Identify which cell holds the provided text, then report its [X, Y] central coordinate. 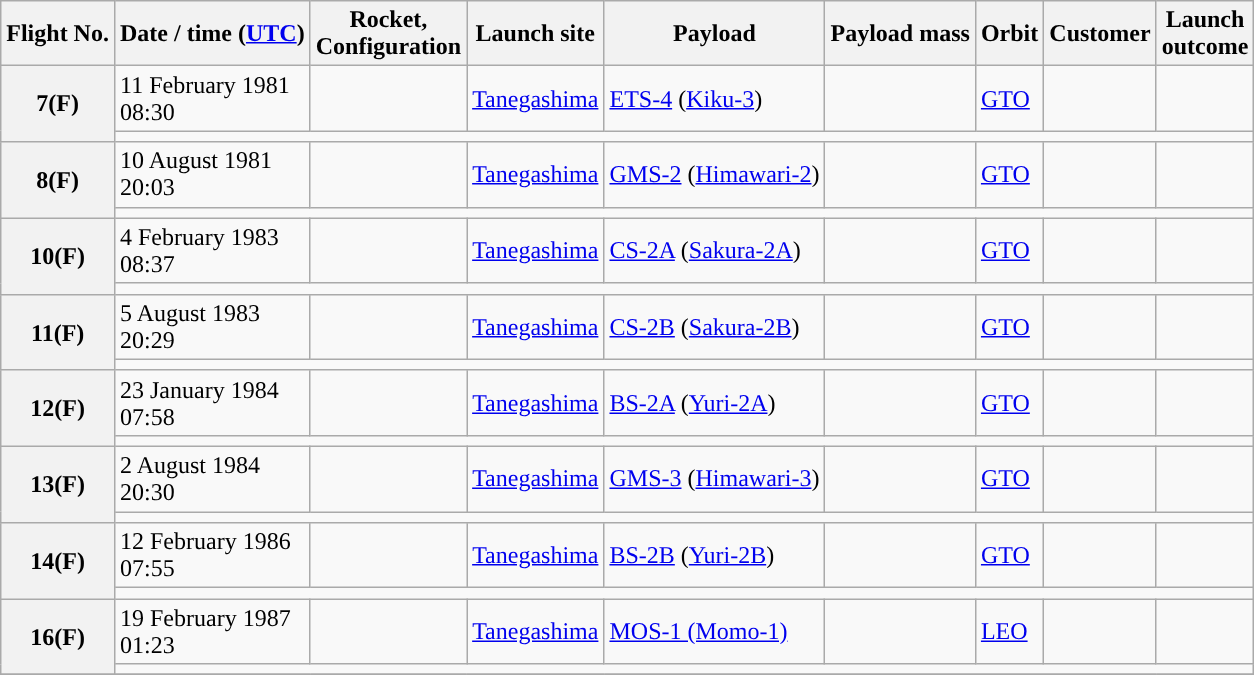
Customer [1100, 34]
LEO [1009, 632]
10 August 198120:03 [212, 174]
10(F) [58, 256]
16(F) [58, 637]
12 February 198607:55 [212, 556]
2 August 198420:30 [212, 478]
11(F) [58, 332]
7(F) [58, 104]
BS-2A (Yuri-2A) [714, 402]
4 February 198308:37 [212, 250]
Flight No. [58, 34]
Launch outcome [1205, 34]
GMS-3 (Himawari-3) [714, 478]
Orbit [1009, 34]
12(F) [58, 408]
MOS-1 (Momo-1) [714, 632]
ETS-4 (Kiku-3) [714, 98]
Date / time (UTC) [212, 34]
Payload [714, 34]
11 February 198108:30 [212, 98]
13(F) [58, 484]
BS-2B (Yuri-2B) [714, 556]
5 August 198320:29 [212, 326]
19 February 198701:23 [212, 632]
Payload mass [900, 34]
Rocket, Configuration [388, 34]
8(F) [58, 180]
CS-2A (Sakura-2A) [714, 250]
23 January 198407:58 [212, 402]
Launch site [536, 34]
CS-2B (Sakura-2B) [714, 326]
14(F) [58, 561]
GMS-2 (Himawari-2) [714, 174]
